From the cell containing the given text, extract its center point as [X, Y] coordinate. 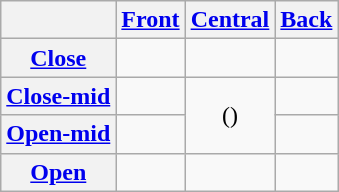
Close-mid [58, 96]
Front [150, 20]
Open-mid [58, 134]
Open [58, 172]
Close [58, 58]
Central [230, 20]
() [230, 115]
Back [306, 20]
